Output the [X, Y] coordinate of the center of the cell containing the given text.  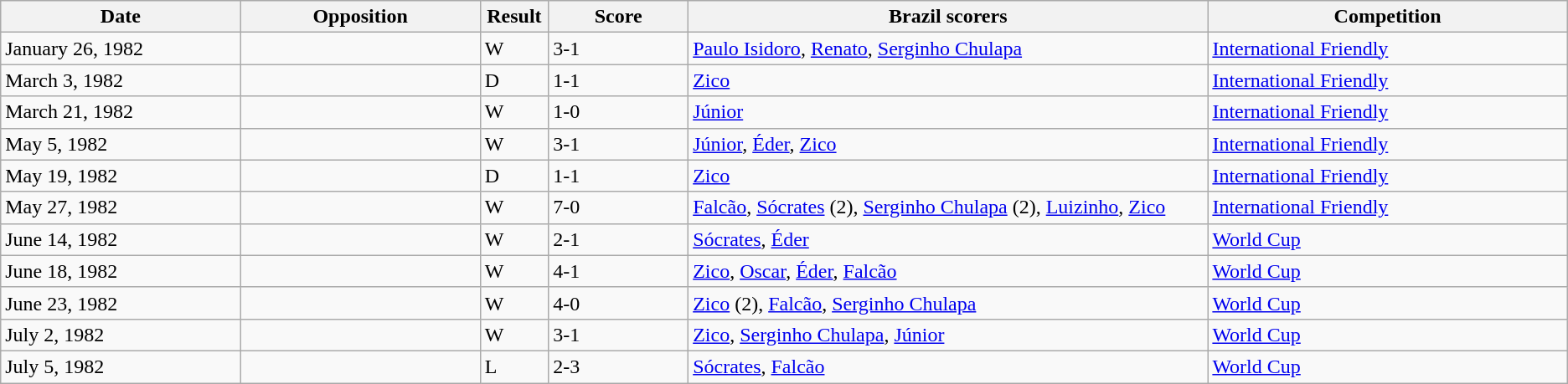
May 5, 1982 [121, 144]
Paulo Isidoro, Renato, Serginho Chulapa [948, 49]
June 18, 1982 [121, 271]
July 5, 1982 [121, 366]
Zico, Serginho Chulapa, Júnior [948, 335]
Sócrates, Éder [948, 239]
March 3, 1982 [121, 80]
Brazil scorers [948, 17]
7-0 [618, 207]
2-1 [618, 239]
Zico, Oscar, Éder, Falcão [948, 271]
May 27, 1982 [121, 207]
Sócrates, Falcão [948, 366]
Falcão, Sócrates (2), Serginho Chulapa (2), Luizinho, Zico [948, 207]
March 21, 1982 [121, 112]
Date [121, 17]
Júnior [948, 112]
1-0 [618, 112]
January 26, 1982 [121, 49]
Opposition [360, 17]
4-1 [618, 271]
Competition [1387, 17]
Result [514, 17]
Score [618, 17]
July 2, 1982 [121, 335]
2-3 [618, 366]
May 19, 1982 [121, 176]
4-0 [618, 303]
June 14, 1982 [121, 239]
Júnior, Éder, Zico [948, 144]
Zico (2), Falcão, Serginho Chulapa [948, 303]
L [514, 366]
June 23, 1982 [121, 303]
